For the text-containing cell, return its midpoint in [x, y] coordinate format. 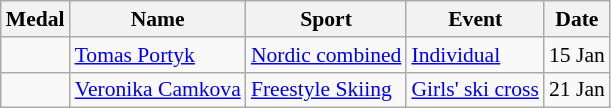
21 Jan [577, 90]
Girls' ski cross [475, 90]
Veronika Camkova [158, 90]
Sport [326, 19]
Tomas Portyk [158, 55]
Event [475, 19]
Date [577, 19]
15 Jan [577, 55]
Medal [36, 19]
Freestyle Skiing [326, 90]
Individual [475, 55]
Name [158, 19]
Nordic combined [326, 55]
